Detect which cell encompasses the target text, then output its (x, y) center coordinate. 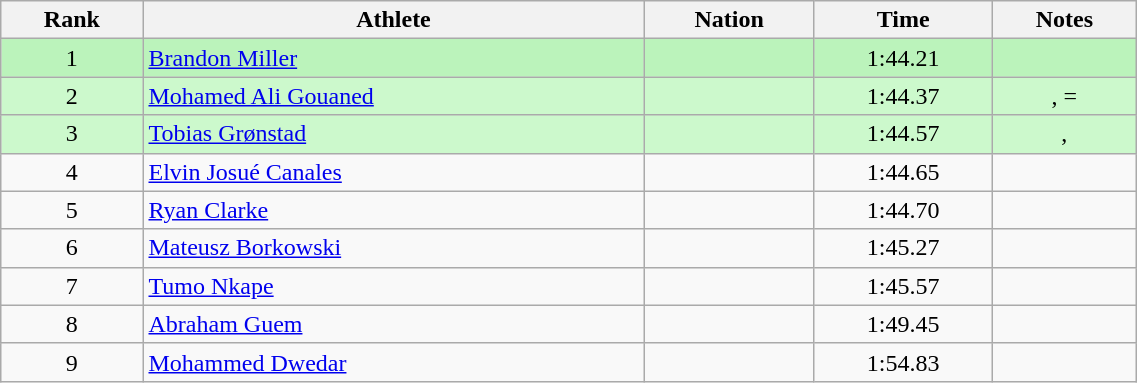
Tumo Nkape (394, 286)
7 (72, 286)
1 (72, 58)
1:54.83 (902, 362)
, = (1064, 96)
Ryan Clarke (394, 210)
1:45.27 (902, 248)
5 (72, 210)
8 (72, 324)
1:49.45 (902, 324)
Rank (72, 20)
Mohamed Ali Gouaned (394, 96)
1:44.21 (902, 58)
1:44.70 (902, 210)
Elvin Josué Canales (394, 172)
1:44.37 (902, 96)
Brandon Miller (394, 58)
6 (72, 248)
Time (902, 20)
3 (72, 134)
Athlete (394, 20)
Mohammed Dwedar (394, 362)
Abraham Guem (394, 324)
Mateusz Borkowski (394, 248)
9 (72, 362)
1:44.57 (902, 134)
1:45.57 (902, 286)
4 (72, 172)
Notes (1064, 20)
, (1064, 134)
Tobias Grønstad (394, 134)
1:44.65 (902, 172)
Nation (729, 20)
2 (72, 96)
